From the cell containing the given text, extract its center point as [X, Y] coordinate. 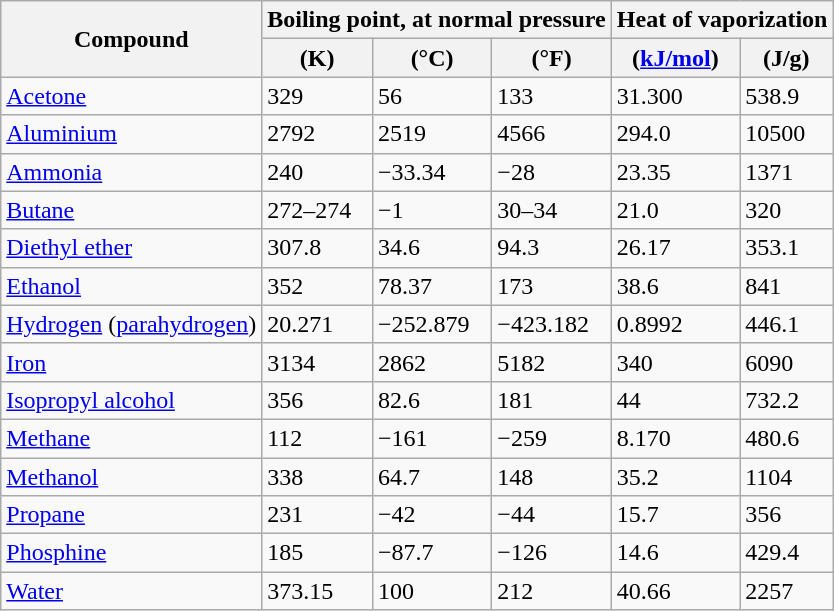
340 [675, 362]
−423.182 [552, 324]
Boiling point, at normal pressure [437, 20]
−126 [552, 553]
212 [552, 591]
Butane [132, 210]
1371 [786, 172]
5182 [552, 362]
3134 [318, 362]
Methane [132, 438]
446.1 [786, 324]
353.1 [786, 248]
8.170 [675, 438]
Ethanol [132, 286]
34.6 [432, 248]
−1 [432, 210]
148 [552, 477]
26.17 [675, 248]
373.15 [318, 591]
Methanol [132, 477]
0.8992 [675, 324]
78.37 [432, 286]
−33.34 [432, 172]
2519 [432, 134]
40.66 [675, 591]
23.35 [675, 172]
Iron [132, 362]
31.300 [675, 96]
4566 [552, 134]
329 [318, 96]
21.0 [675, 210]
2862 [432, 362]
(kJ/mol) [675, 58]
−44 [552, 515]
Isopropyl alcohol [132, 400]
−259 [552, 438]
(°F) [552, 58]
Hydrogen (parahydrogen) [132, 324]
Phosphine [132, 553]
15.7 [675, 515]
−28 [552, 172]
(K) [318, 58]
64.7 [432, 477]
2792 [318, 134]
(J/g) [786, 58]
429.4 [786, 553]
1104 [786, 477]
240 [318, 172]
320 [786, 210]
10500 [786, 134]
94.3 [552, 248]
−42 [432, 515]
56 [432, 96]
20.271 [318, 324]
Ammonia [132, 172]
−161 [432, 438]
841 [786, 286]
−252.879 [432, 324]
Propane [132, 515]
231 [318, 515]
Aluminium [132, 134]
Compound [132, 39]
112 [318, 438]
294.0 [675, 134]
Heat of vaporization [722, 20]
6090 [786, 362]
181 [552, 400]
38.6 [675, 286]
307.8 [318, 248]
Diethyl ether [132, 248]
14.6 [675, 553]
272–274 [318, 210]
185 [318, 553]
Water [132, 591]
538.9 [786, 96]
44 [675, 400]
−87.7 [432, 553]
2257 [786, 591]
(°C) [432, 58]
35.2 [675, 477]
133 [552, 96]
100 [432, 591]
480.6 [786, 438]
352 [318, 286]
173 [552, 286]
732.2 [786, 400]
Acetone [132, 96]
30–34 [552, 210]
338 [318, 477]
82.6 [432, 400]
